Pinpoint the cell where the given text exists, returning its (X, Y) midpoint coordinate. 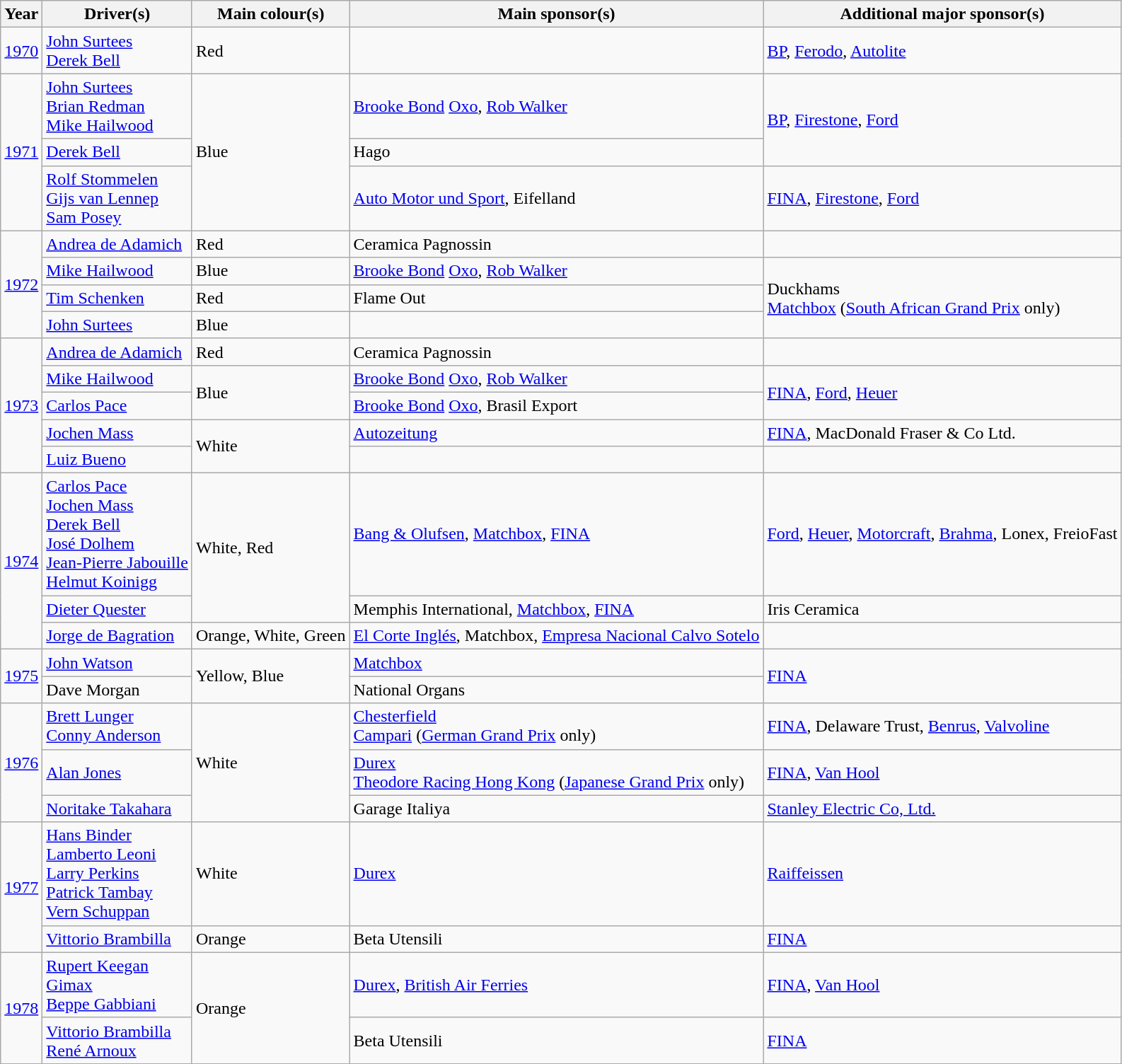
BP, Ferodo, Autolite (942, 51)
Carlos PaceJochen MassDerek BellJosé DolhemJean-Pierre JabouilleHelmut Koinigg (117, 535)
FINA, Firestone, Ford (942, 198)
Matchbox (556, 663)
Brett LungerConny Anderson (117, 726)
John SurteesDerek Bell (117, 51)
Garage Italiya (556, 809)
1973 (21, 405)
1970 (21, 51)
Dieter Quester (117, 609)
BP, Firestone, Ford (942, 120)
Main sponsor(s) (556, 14)
Hago (556, 152)
1972 (21, 284)
Brooke Bond Oxo, Brasil Export (556, 405)
Luiz Bueno (117, 460)
Main colour(s) (270, 14)
John Watson (117, 663)
DuckhamsMatchbox (South African Grand Prix only) (942, 298)
John Surtees (117, 325)
Jorge de Bagration (117, 636)
1974 (21, 562)
John SurteesBrian RedmanMike Hailwood (117, 106)
1971 (21, 152)
Derek Bell (117, 152)
Additional major sponsor(s) (942, 14)
FINA, MacDonald Fraser & Co Ltd. (942, 432)
Durex, British Air Ferries (556, 985)
White, Red (270, 548)
1976 (21, 763)
Raiffeissen (942, 874)
Autozeitung (556, 432)
Vittorio Brambilla (117, 939)
Memphis International, Matchbox, FINA (556, 609)
1977 (21, 887)
Vittorio BrambillaRené Arnoux (117, 1040)
Yellow, Blue (270, 676)
Alan Jones (117, 773)
FINA, Ford, Heuer (942, 392)
1975 (21, 676)
Iris Ceramica (942, 609)
ChesterfieldCampari (German Grand Prix only) (556, 726)
Noritake Takahara (117, 809)
Year (21, 14)
Flame Out (556, 298)
El Corte Inglés, Matchbox, Empresa Nacional Calvo Sotelo (556, 636)
National Organs (556, 690)
1978 (21, 1007)
DurexTheodore Racing Hong Kong (Japanese Grand Prix only) (556, 773)
Stanley Electric Co, Ltd. (942, 809)
Durex (556, 874)
Tim Schenken (117, 298)
Bang & Olufsen, Matchbox, FINA (556, 535)
Ford, Heuer, Motorcraft, Brahma, Lonex, FreioFast (942, 535)
Carlos Pace (117, 405)
Hans BinderLamberto LeoniLarry PerkinsPatrick TambayVern Schuppan (117, 874)
FINA, Delaware Trust, Benrus, Valvoline (942, 726)
Rolf StommelenGijs van LennepSam Posey (117, 198)
Auto Motor und Sport, Eifelland (556, 198)
Driver(s) (117, 14)
Orange, White, Green (270, 636)
Rupert KeeganGimaxBeppe Gabbiani (117, 985)
Dave Morgan (117, 690)
Jochen Mass (117, 432)
